Identify which cell holds the provided text, then report its (x, y) central coordinate. 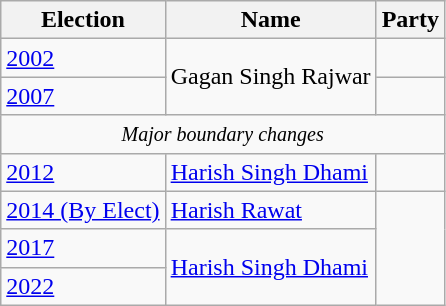
2014 (By Elect) (83, 210)
Major boundary changes (223, 134)
2017 (83, 248)
2012 (83, 172)
Party (410, 20)
Name (270, 20)
Gagan Singh Rajwar (270, 77)
2002 (83, 58)
Harish Rawat (270, 210)
2022 (83, 286)
2007 (83, 96)
Election (83, 20)
